For the text-containing cell, return its midpoint in [x, y] coordinate format. 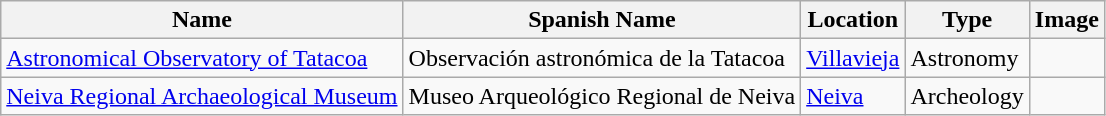
Image [1066, 20]
Spanish Name [602, 20]
Museo Arqueológico Regional de Neiva [602, 96]
Villavieja [853, 58]
Astronomical Observatory of Tatacoa [202, 58]
Astronomy [967, 58]
Type [967, 20]
Archeology [967, 96]
Neiva Regional Archaeological Museum [202, 96]
Location [853, 20]
Neiva [853, 96]
Observación astronómica de la Tatacoa [602, 58]
Name [202, 20]
